From the cell containing the given text, extract its center point as [x, y] coordinate. 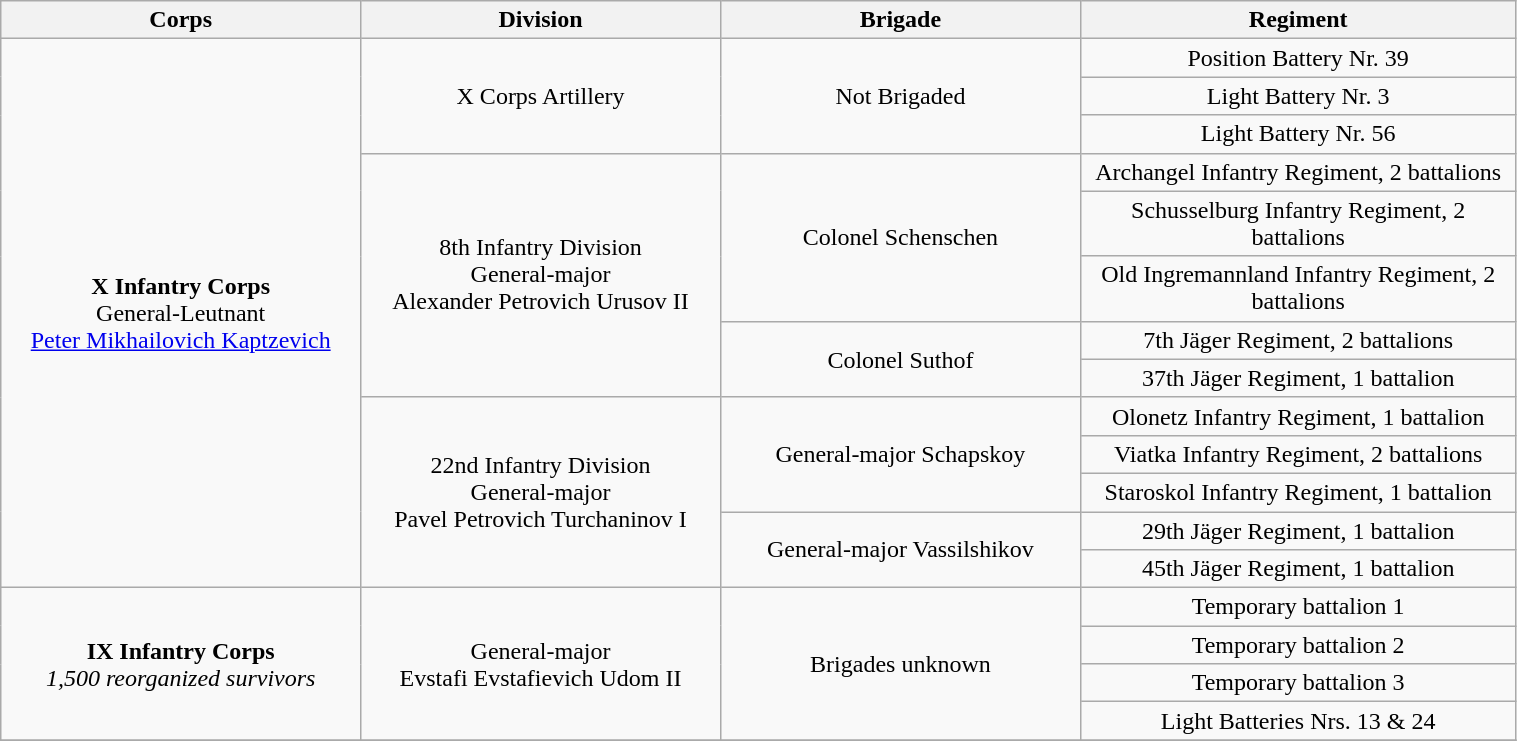
Regiment [1298, 20]
Not Brigaded [900, 96]
X Corps Artillery [541, 96]
Colonel Suthof [900, 359]
Staroskol Infantry Regiment, 1 battalion [1298, 492]
8th Infantry DivisionGeneral-majorAlexander Petrovich Urusov II [541, 275]
29th Jäger Regiment, 1 battalion [1298, 531]
Light Batteries Nrs. 13 & 24 [1298, 721]
7th Jäger Regiment, 2 battalions [1298, 340]
General-major Vassilshikov [900, 550]
Brigades unknown [900, 664]
Position Battery Nr. 39 [1298, 58]
45th Jäger Regiment, 1 battalion [1298, 569]
IX Infantry Corps1,500 reorganized survivors [181, 664]
37th Jäger Regiment, 1 battalion [1298, 378]
General-majorEvstafi Evstafievich Udom II [541, 664]
Division [541, 20]
Olonetz Infantry Regiment, 1 battalion [1298, 416]
Colonel Schenschen [900, 237]
Temporary battalion 2 [1298, 645]
Archangel Infantry Regiment, 2 battalions [1298, 172]
Temporary battalion 3 [1298, 683]
Schusselburg Infantry Regiment, 2 battalions [1298, 224]
General-major Schapskoy [900, 454]
Temporary battalion 1 [1298, 607]
Corps [181, 20]
Old Ingremannland Infantry Regiment, 2 battalions [1298, 288]
Light Battery Nr. 3 [1298, 96]
22nd Infantry DivisionGeneral-majorPavel Petrovich Turchaninov I [541, 492]
Viatka Infantry Regiment, 2 battalions [1298, 454]
X Infantry CorpsGeneral-LeutnantPeter Mikhailovich Kaptzevich [181, 314]
Light Battery Nr. 56 [1298, 134]
Brigade [900, 20]
